Return the (X, Y) coordinate for the center point of the cell that contains the specified text.  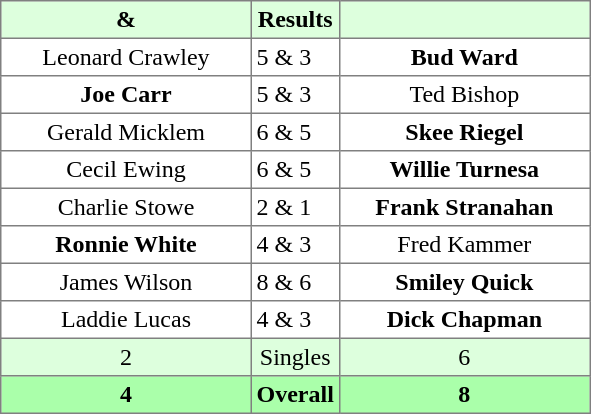
2 (126, 357)
Fred Kammer (464, 245)
& (126, 20)
Cecil Ewing (126, 170)
Skee Riegel (464, 132)
Overall (295, 395)
Bud Ward (464, 57)
Smiley Quick (464, 282)
Gerald Micklem (126, 132)
Ted Bishop (464, 95)
4 (126, 395)
2 & 1 (295, 207)
8 & 6 (295, 282)
Willie Turnesa (464, 170)
Results (295, 20)
Leonard Crawley (126, 57)
James Wilson (126, 282)
Frank Stranahan (464, 207)
Dick Chapman (464, 320)
Ronnie White (126, 245)
Charlie Stowe (126, 207)
Laddie Lucas (126, 320)
6 (464, 357)
Singles (295, 357)
8 (464, 395)
Joe Carr (126, 95)
